From the cell containing the given text, extract its center point as (x, y) coordinate. 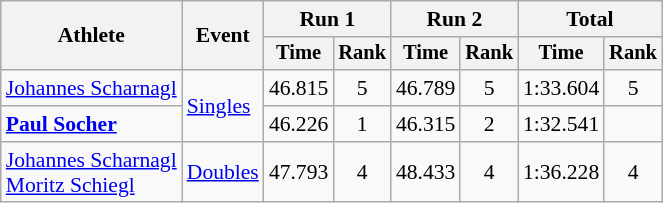
1:32.541 (561, 124)
Doubles (223, 172)
Paul Socher (92, 124)
Singles (223, 106)
Total (590, 19)
47.793 (298, 172)
Run 1 (328, 19)
Johannes Scharnagl (92, 88)
Run 2 (454, 19)
Johannes ScharnaglMoritz Schiegl (92, 172)
46.226 (298, 124)
46.789 (426, 88)
46.315 (426, 124)
48.433 (426, 172)
1:36.228 (561, 172)
Athlete (92, 36)
Event (223, 36)
2 (489, 124)
1 (362, 124)
1:33.604 (561, 88)
46.815 (298, 88)
